Locate the cell with the specified text and output its (x, y) center coordinate. 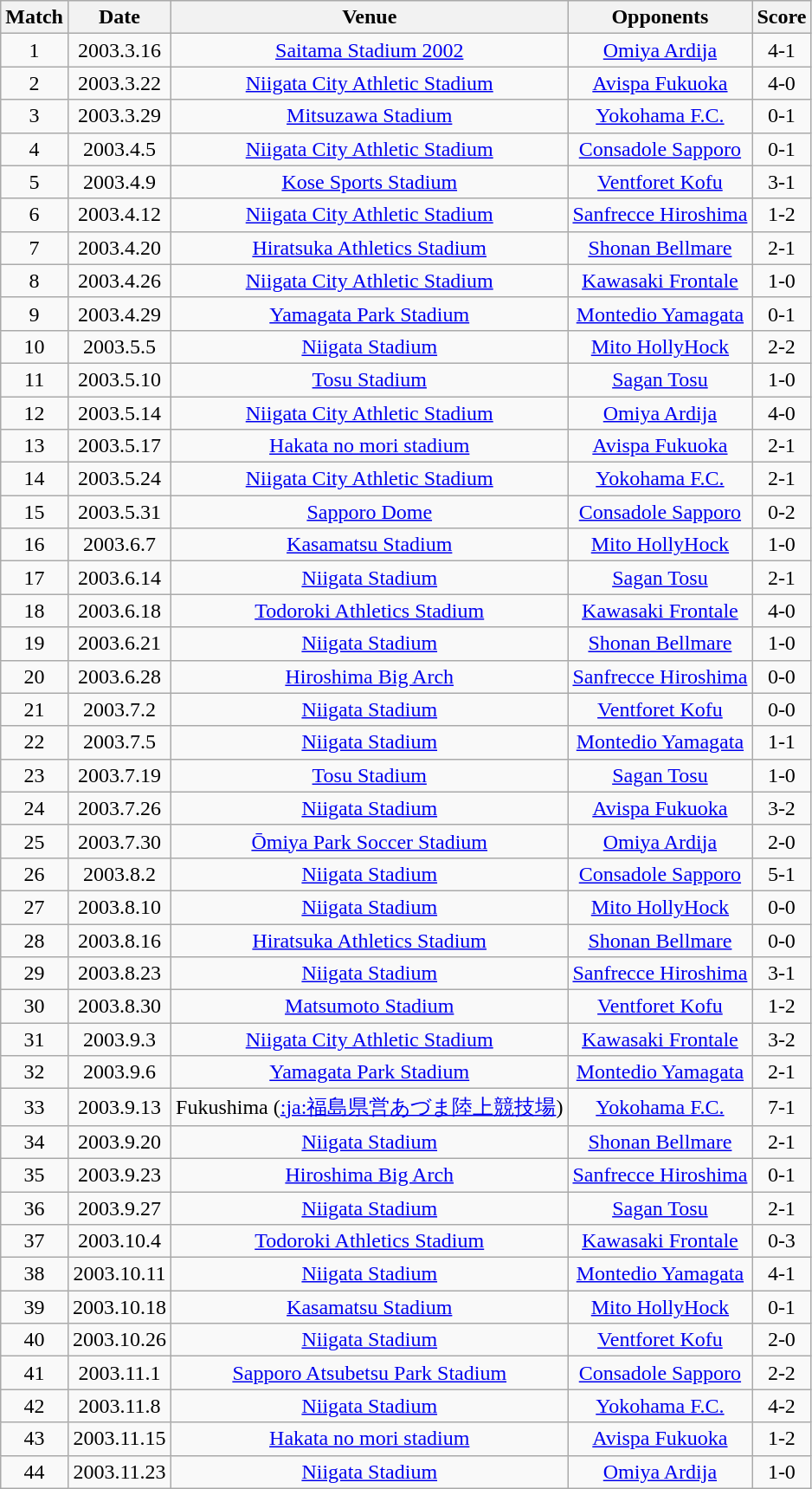
2003.7.26 (119, 808)
2003.9.27 (119, 1208)
Sapporo Dome (370, 512)
22 (35, 742)
19 (35, 644)
2003.11.1 (119, 1373)
34 (35, 1142)
2003.5.17 (119, 446)
2003.4.5 (119, 149)
2003.9.13 (119, 1107)
2003.7.30 (119, 841)
1 (35, 50)
20 (35, 677)
Matsumoto Stadium (370, 1007)
2003.9.23 (119, 1175)
2003.3.29 (119, 116)
Fukushima (:ja:福島県営あづま陸上競技場) (370, 1107)
26 (35, 874)
Ōmiya Park Soccer Stadium (370, 841)
Date (119, 17)
0-3 (782, 1241)
2003.11.23 (119, 1472)
9 (35, 314)
2003.5.5 (119, 346)
35 (35, 1175)
2003.9.6 (119, 1072)
2003.8.23 (119, 974)
7 (35, 248)
2003.5.24 (119, 479)
43 (35, 1439)
21 (35, 709)
23 (35, 775)
2003.6.7 (119, 545)
2003.8.16 (119, 940)
2003.9.3 (119, 1039)
2003.6.18 (119, 611)
2003.5.14 (119, 413)
8 (35, 281)
2003.6.14 (119, 578)
2003.10.26 (119, 1340)
1-1 (782, 742)
Sapporo Atsubetsu Park Stadium (370, 1373)
40 (35, 1340)
2003.4.12 (119, 215)
2003.8.30 (119, 1007)
2003.8.2 (119, 874)
37 (35, 1241)
2003.5.31 (119, 512)
2003.4.9 (119, 182)
2003.4.29 (119, 314)
Opponents (660, 17)
5-1 (782, 874)
2003.4.26 (119, 281)
2003.10.18 (119, 1307)
29 (35, 974)
24 (35, 808)
5 (35, 182)
Venue (370, 17)
2003.7.19 (119, 775)
18 (35, 611)
17 (35, 578)
3 (35, 116)
Saitama Stadium 2002 (370, 50)
30 (35, 1007)
Match (35, 17)
0-2 (782, 512)
12 (35, 413)
2003.9.20 (119, 1142)
32 (35, 1072)
31 (35, 1039)
13 (35, 446)
2003.4.20 (119, 248)
10 (35, 346)
44 (35, 1472)
41 (35, 1373)
16 (35, 545)
2003.11.8 (119, 1406)
11 (35, 379)
33 (35, 1107)
7-1 (782, 1107)
39 (35, 1307)
2003.7.2 (119, 709)
2003.11.15 (119, 1439)
2003.3.22 (119, 83)
14 (35, 479)
6 (35, 215)
25 (35, 841)
2003.7.5 (119, 742)
38 (35, 1274)
15 (35, 512)
27 (35, 907)
2003.10.4 (119, 1241)
42 (35, 1406)
Kose Sports Stadium (370, 182)
2003.3.16 (119, 50)
28 (35, 940)
2 (35, 83)
2003.8.10 (119, 907)
2003.5.10 (119, 379)
4-2 (782, 1406)
4 (35, 149)
Mitsuzawa Stadium (370, 116)
2003.6.21 (119, 644)
2003.6.28 (119, 677)
2003.10.11 (119, 1274)
36 (35, 1208)
Score (782, 17)
